Scan for the cell matching the given text and deliver its (X, Y) coordinate at center. 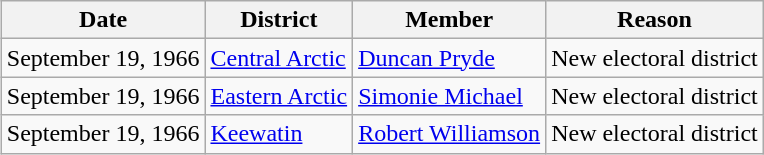
Reason (655, 20)
Central Arctic (279, 58)
Robert Williamson (450, 134)
Duncan Pryde (450, 58)
Eastern Arctic (279, 96)
Date (103, 20)
Simonie Michael (450, 96)
District (279, 20)
Member (450, 20)
Keewatin (279, 134)
